Detect which cell encompasses the target text, then output its (x, y) center coordinate. 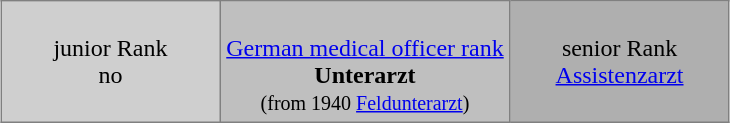
junior Rankno (110, 62)
senior RankAssistenzarzt (619, 62)
German medical officer rankUnterarzt(from 1940 Feldunterarzt) (366, 62)
